Return the [x, y] coordinate for the center point of the cell that contains the specified text.  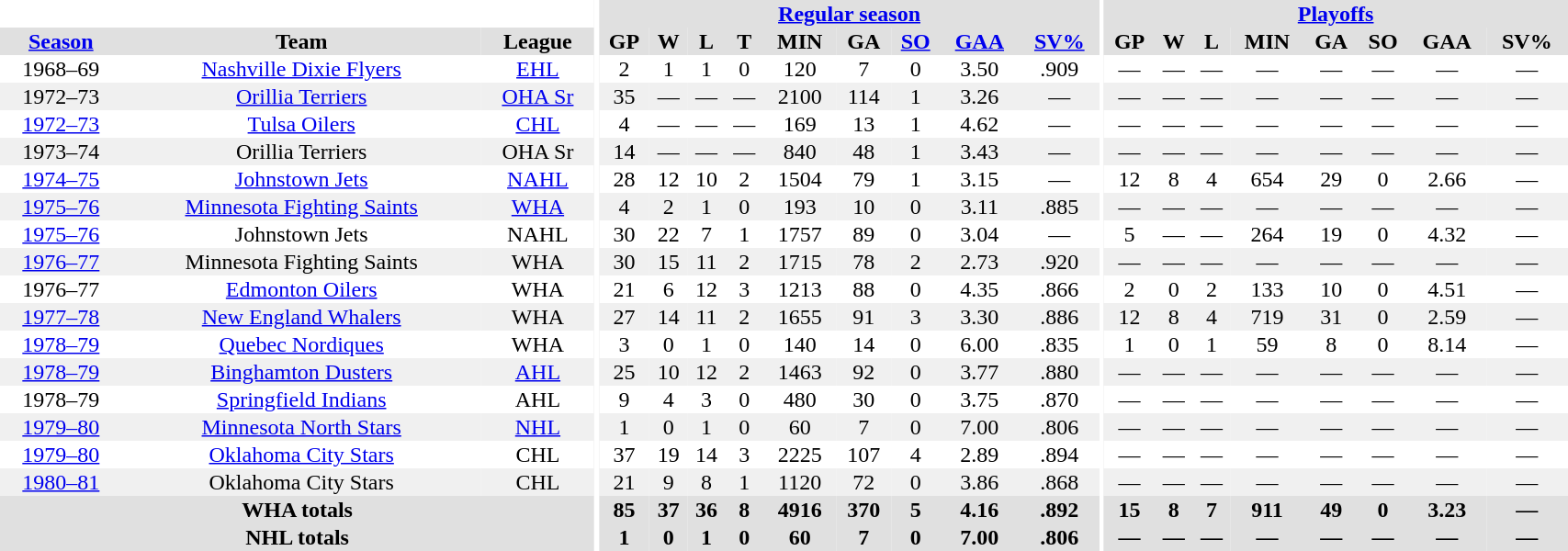
Tulsa Oilers [301, 124]
1980–81 [61, 482]
78 [863, 262]
28 [625, 179]
1504 [800, 179]
370 [863, 510]
13 [863, 124]
107 [863, 455]
4.62 [979, 124]
.868 [1059, 482]
Season [61, 41]
2100 [800, 96]
Quebec Nordiques [301, 344]
1715 [800, 262]
3.11 [979, 207]
264 [1268, 234]
2.89 [979, 455]
120 [800, 69]
3.77 [979, 372]
1973–74 [61, 152]
79 [863, 179]
36 [705, 510]
4.16 [979, 510]
1655 [800, 317]
114 [863, 96]
3.75 [979, 399]
3.50 [979, 69]
31 [1330, 317]
.894 [1059, 455]
Edmonton Oilers [301, 289]
1463 [800, 372]
3.43 [979, 152]
3.30 [979, 317]
6 [669, 289]
2.59 [1447, 317]
.920 [1059, 262]
.880 [1059, 372]
WHA totals [298, 510]
719 [1268, 317]
911 [1268, 510]
59 [1268, 344]
2.66 [1447, 179]
.870 [1059, 399]
840 [800, 152]
Binghamton Dusters [301, 372]
.886 [1059, 317]
Springfield Indians [301, 399]
.909 [1059, 69]
2225 [800, 455]
193 [800, 207]
.885 [1059, 207]
Minnesota North Stars [301, 427]
4.32 [1447, 234]
2.73 [979, 262]
Regular season [849, 14]
48 [863, 152]
8.14 [1447, 344]
1213 [800, 289]
4.51 [1447, 289]
88 [863, 289]
T [744, 41]
92 [863, 372]
.892 [1059, 510]
72 [863, 482]
85 [625, 510]
1120 [800, 482]
3.86 [979, 482]
Playoffs [1336, 14]
1968–69 [61, 69]
654 [1268, 179]
25 [625, 372]
3.23 [1447, 510]
29 [1330, 179]
89 [863, 234]
4.35 [979, 289]
480 [800, 399]
Team [301, 41]
.835 [1059, 344]
3.04 [979, 234]
91 [863, 317]
Nashville Dixie Flyers [301, 69]
22 [669, 234]
35 [625, 96]
49 [1330, 510]
League [538, 41]
1757 [800, 234]
4916 [800, 510]
27 [625, 317]
1974–75 [61, 179]
133 [1268, 289]
169 [800, 124]
EHL [538, 69]
6.00 [979, 344]
3.15 [979, 179]
1977–78 [61, 317]
NHL [538, 427]
NHL totals [298, 537]
3.26 [979, 96]
140 [800, 344]
New England Whalers [301, 317]
.866 [1059, 289]
